Extract the [x, y] coordinate from the center of the cell holding the provided text.  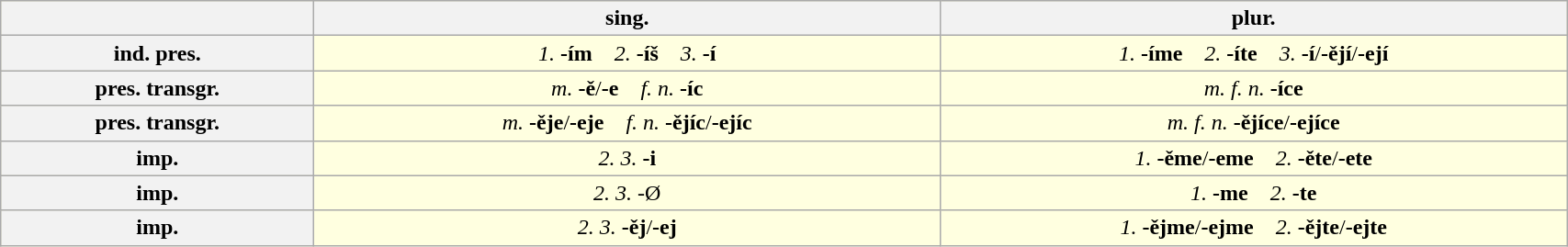
plur. [1254, 18]
m. f. n. -íce [1254, 88]
1. -me 2. -te [1254, 193]
ind. pres. [158, 53]
1. -ěme/-eme 2. -ěte/-ete [1254, 158]
1. -íme 2. -íte 3. -í/-ějí/-ejí [1254, 53]
2. 3. -Ø [627, 193]
1. -ím 2. -íš 3. -í [627, 53]
m. -ěje/-eje f. n. -ějíc/-ejíc [627, 123]
m. -ě/-e f. n. -íc [627, 88]
sing. [627, 18]
m. f. n. -ějíce/-ejíce [1254, 123]
1. -ějme/-ejme 2. -ějte/-ejte [1254, 228]
2. 3. -i [627, 158]
2. 3. -ěj/-ej [627, 228]
